Pinpoint the cell where the given text exists, returning its (X, Y) midpoint coordinate. 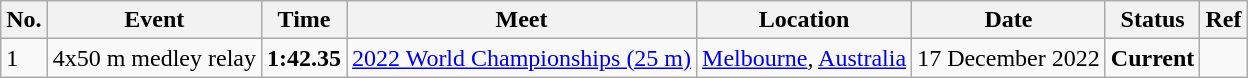
4x50 m medley relay (154, 58)
Ref (1224, 20)
Current (1152, 58)
Meet (522, 20)
17 December 2022 (1009, 58)
Time (304, 20)
Melbourne, Australia (804, 58)
Event (154, 20)
1 (24, 58)
1:42.35 (304, 58)
Location (804, 20)
Status (1152, 20)
No. (24, 20)
Date (1009, 20)
2022 World Championships (25 m) (522, 58)
